Extract the (x, y) coordinate from the center of the cell holding the provided text.  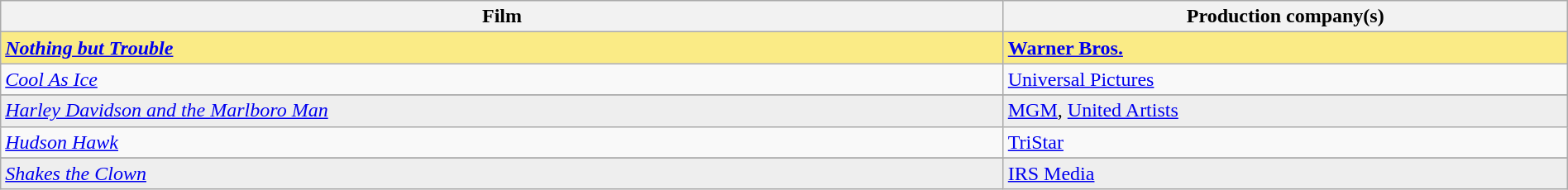
Harley Davidson and the Marlboro Man (502, 111)
TriStar (1285, 142)
MGM, United Artists (1285, 111)
Nothing but Trouble (502, 48)
Cool As Ice (502, 79)
Production company(s) (1285, 17)
IRS Media (1285, 173)
Warner Bros. (1285, 48)
Film (502, 17)
Hudson Hawk (502, 142)
Shakes the Clown (502, 173)
Universal Pictures (1285, 79)
